Output the (x, y) coordinate of the center of the cell containing the given text.  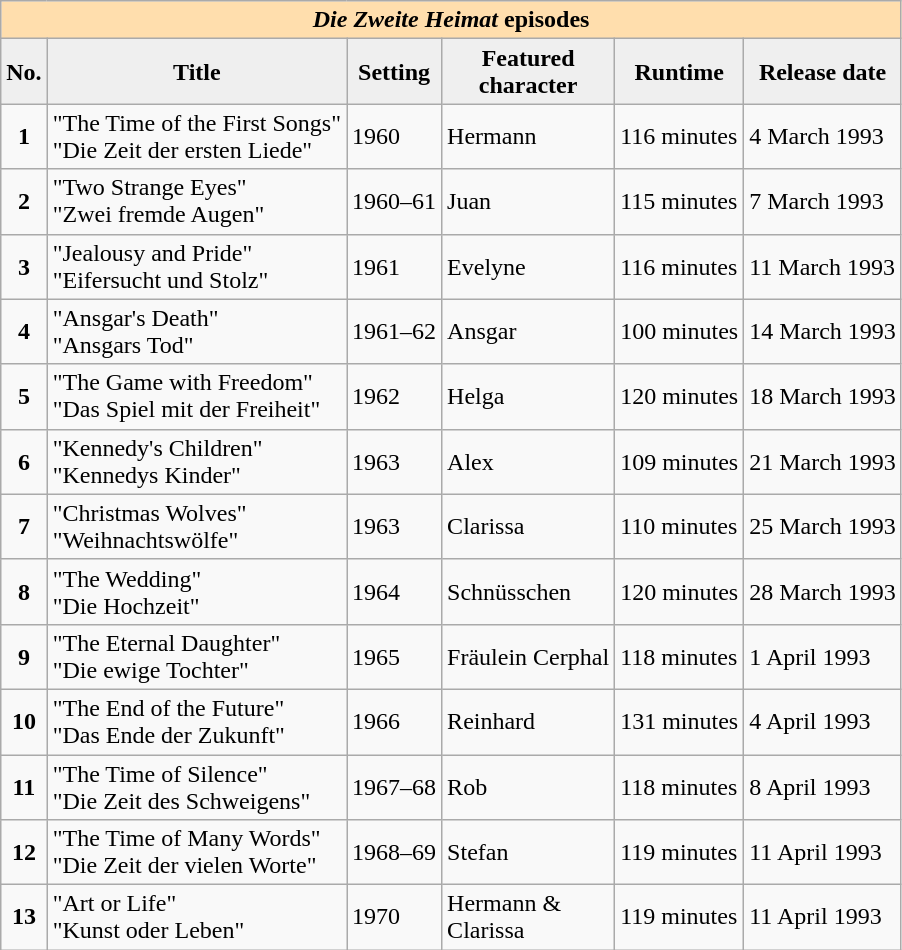
Alex (528, 462)
Title (196, 72)
Ansgar (528, 332)
Helga (528, 396)
2 (24, 202)
Featuredcharacter (528, 72)
"Two Strange Eyes""Zwei fremde Augen" (196, 202)
4 April 1993 (823, 722)
1962 (394, 396)
7 (24, 526)
"The Time of Silence""Die Zeit des Schweigens" (196, 786)
1960 (394, 136)
12 (24, 852)
1964 (394, 592)
1970 (394, 918)
Evelyne (528, 266)
1966 (394, 722)
Die Zweite Heimat episodes (452, 20)
14 March 1993 (823, 332)
Hermann (528, 136)
Fräulein Cerphal (528, 656)
Runtime (680, 72)
8 (24, 592)
Schnüsschen (528, 592)
11 (24, 786)
18 March 1993 (823, 396)
25 March 1993 (823, 526)
109 minutes (680, 462)
13 (24, 918)
7 March 1993 (823, 202)
"Art or Life""Kunst oder Leben" (196, 918)
"Kennedy's Children""Kennedys Kinder" (196, 462)
"Jealousy and Pride""Eifersucht und Stolz" (196, 266)
Stefan (528, 852)
1961–62 (394, 332)
5 (24, 396)
No. (24, 72)
Juan (528, 202)
3 (24, 266)
Hermann &Clarissa (528, 918)
4 March 1993 (823, 136)
1 (24, 136)
Setting (394, 72)
"The Wedding""Die Hochzeit" (196, 592)
Release date (823, 72)
"The Eternal Daughter""Die ewige Tochter" (196, 656)
"The Game with Freedom""Das Spiel mit der Freiheit" (196, 396)
9 (24, 656)
6 (24, 462)
"The Time of Many Words""Die Zeit der vielen Worte" (196, 852)
Rob (528, 786)
28 March 1993 (823, 592)
"The End of the Future""Das Ende der Zukunft" (196, 722)
1965 (394, 656)
Clarissa (528, 526)
1961 (394, 266)
4 (24, 332)
8 April 1993 (823, 786)
10 (24, 722)
"Christmas Wolves""Weihnachtswölfe" (196, 526)
1968–69 (394, 852)
"Ansgar's Death""Ansgars Tod" (196, 332)
100 minutes (680, 332)
131 minutes (680, 722)
110 minutes (680, 526)
"The Time of the First Songs""Die Zeit der ersten Liede" (196, 136)
1 April 1993 (823, 656)
115 minutes (680, 202)
11 March 1993 (823, 266)
1967–68 (394, 786)
1960–61 (394, 202)
Reinhard (528, 722)
21 March 1993 (823, 462)
